Identify which cell holds the provided text, then report its [x, y] central coordinate. 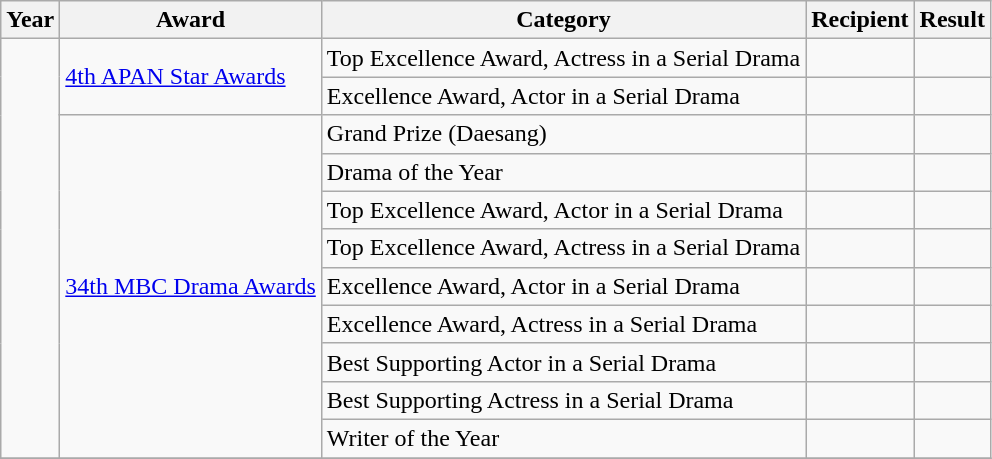
Result [952, 20]
Grand Prize (Daesang) [563, 134]
Award [191, 20]
Top Excellence Award, Actor in a Serial Drama [563, 210]
Year [30, 20]
Writer of the Year [563, 438]
4th APAN Star Awards [191, 77]
Category [563, 20]
Recipient [860, 20]
Best Supporting Actor in a Serial Drama [563, 362]
Best Supporting Actress in a Serial Drama [563, 400]
Drama of the Year [563, 172]
34th MBC Drama Awards [191, 286]
Excellence Award, Actress in a Serial Drama [563, 324]
